Extract the (x, y) coordinate from the center of the cell holding the provided text.  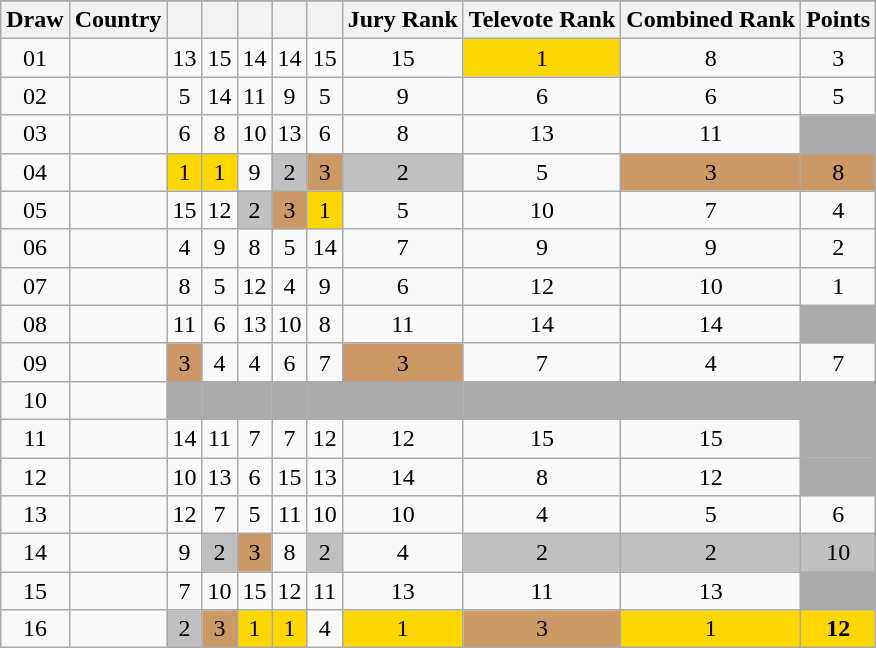
05 (35, 210)
09 (35, 362)
Draw (35, 20)
07 (35, 286)
04 (35, 172)
Points (838, 20)
03 (35, 134)
Jury Rank (402, 20)
Televote Rank (542, 20)
16 (35, 629)
08 (35, 324)
01 (35, 58)
Country (118, 20)
06 (35, 248)
02 (35, 96)
Combined Rank (711, 20)
